Extract the [X, Y] coordinate from the center of the cell holding the provided text.  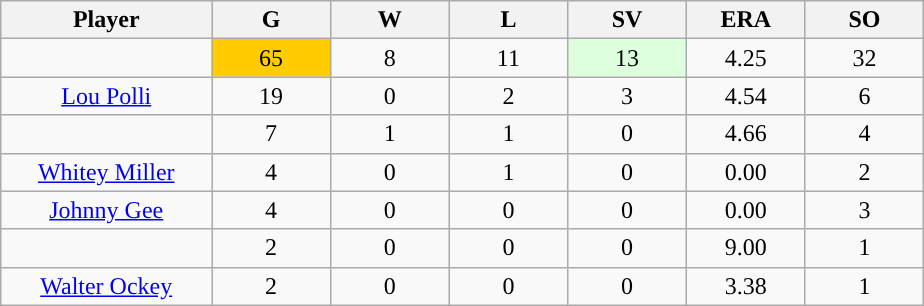
4.66 [746, 134]
9.00 [746, 248]
3.38 [746, 286]
Player [106, 20]
L [508, 20]
8 [390, 58]
Whitey Miller [106, 172]
11 [508, 58]
13 [628, 58]
7 [272, 134]
ERA [746, 20]
SO [864, 20]
65 [272, 58]
Lou Polli [106, 96]
G [272, 20]
Walter Ockey [106, 286]
6 [864, 96]
4.25 [746, 58]
SV [628, 20]
4.54 [746, 96]
19 [272, 96]
W [390, 20]
Johnny Gee [106, 210]
32 [864, 58]
